Find where the given text appears and provide that cell's center as [X, Y] coordinate. 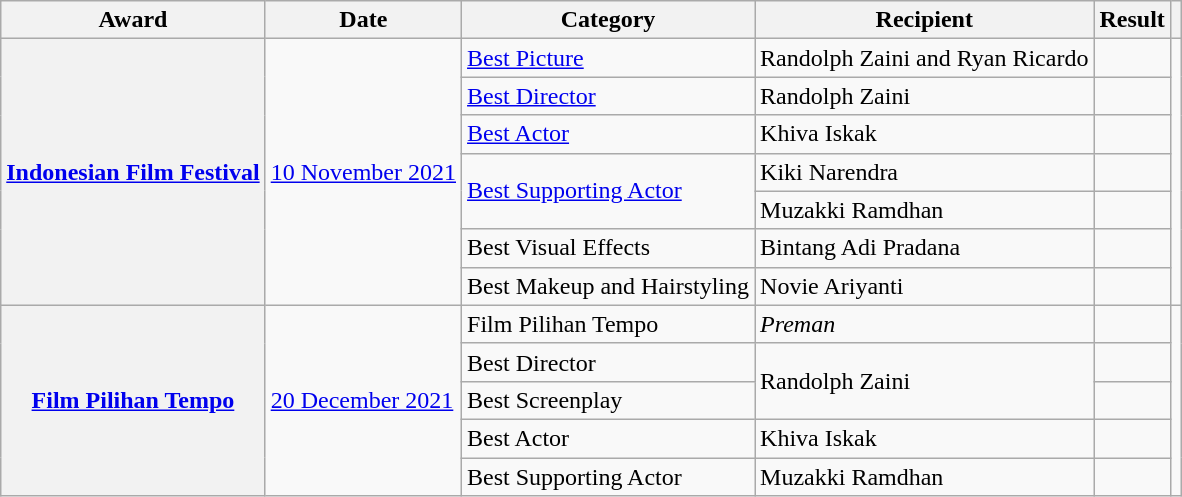
Best Picture [608, 58]
Novie Ariyanti [924, 286]
Bintang Adi Pradana [924, 248]
Best Screenplay [608, 400]
Randolph Zaini and Ryan Ricardo [924, 58]
Recipient [924, 20]
Best Visual Effects [608, 248]
Category [608, 20]
Kiki Narendra [924, 172]
Best Makeup and Hairstyling [608, 286]
10 November 2021 [363, 172]
Date [363, 20]
Result [1132, 20]
Award [133, 20]
Preman [924, 324]
Indonesian Film Festival [133, 172]
20 December 2021 [363, 400]
